Extract the (X, Y) coordinate from the center of the cell holding the provided text.  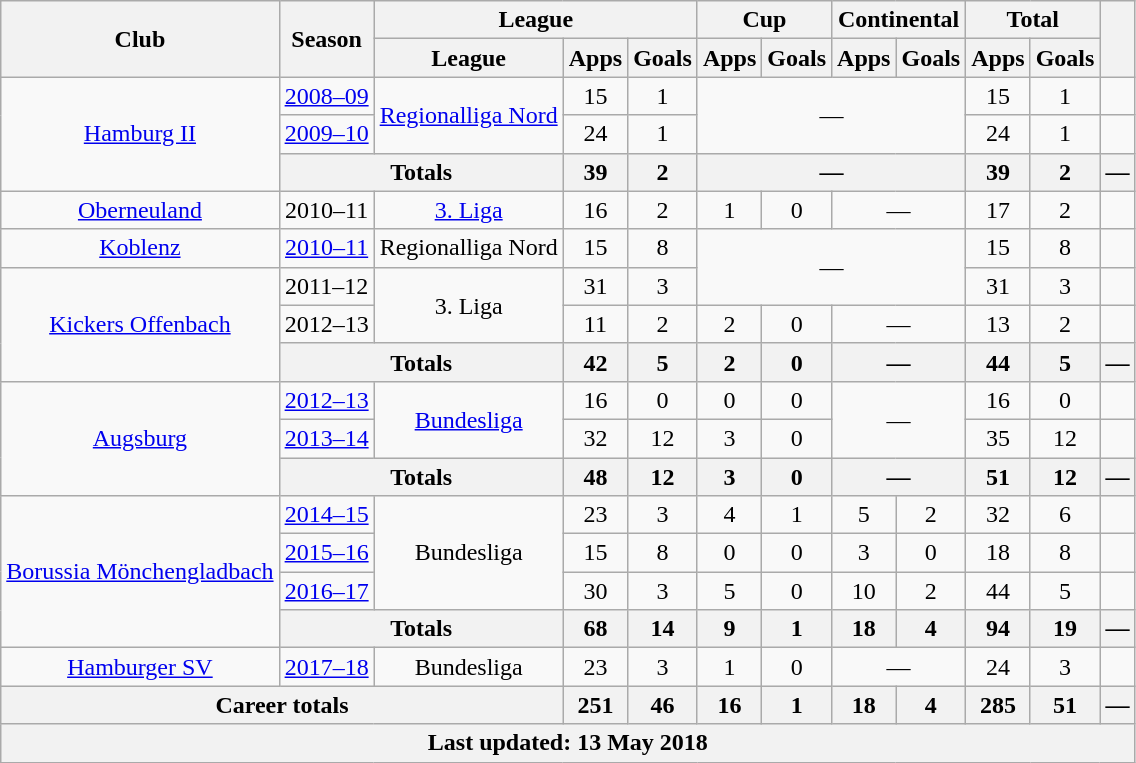
2009–10 (326, 134)
10 (864, 591)
68 (595, 629)
6 (1065, 515)
Kickers Offenbach (140, 324)
2017–18 (326, 667)
48 (595, 477)
Total (1033, 20)
Koblenz (140, 248)
Oberneuland (140, 210)
30 (595, 591)
2015–16 (326, 553)
251 (595, 705)
19 (1065, 629)
2016–17 (326, 591)
46 (663, 705)
14 (663, 629)
9 (729, 629)
Cup (764, 20)
2013–14 (326, 438)
17 (998, 210)
Continental (899, 20)
2014–15 (326, 515)
2011–12 (326, 286)
Last updated: 13 May 2018 (568, 743)
11 (595, 324)
285 (998, 705)
Hamburger SV (140, 667)
Career totals (282, 705)
42 (595, 362)
13 (998, 324)
94 (998, 629)
Augsburg (140, 438)
Club (140, 39)
35 (998, 438)
Hamburg II (140, 134)
Borussia Mönchengladbach (140, 572)
2008–09 (326, 96)
Season (326, 39)
